Determine the (x, y) coordinate at the center of the cell enclosing the given text.  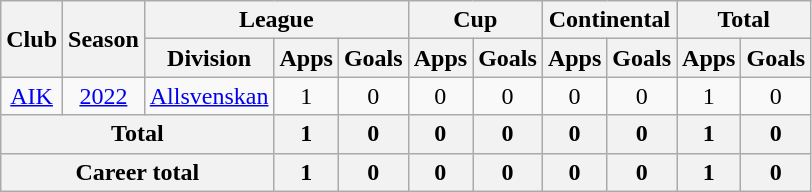
Season (104, 39)
Allsvenskan (209, 96)
2022 (104, 96)
League (276, 20)
Career total (138, 172)
Continental (609, 20)
Cup (475, 20)
Club (32, 39)
AIK (32, 96)
Division (209, 58)
